Scan for the cell matching the given text and deliver its (X, Y) coordinate at center. 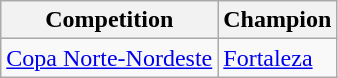
Copa Norte-Nordeste (110, 58)
Competition (110, 20)
Fortaleza (278, 58)
Champion (278, 20)
